Output the (x, y) coordinate of the center of the cell containing the given text.  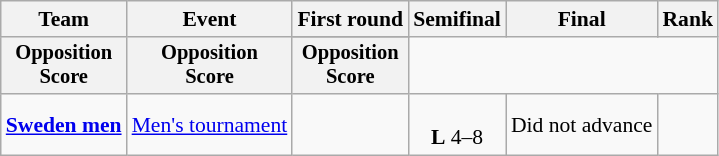
First round (350, 19)
Did not advance (582, 124)
Event (210, 19)
Semifinal (457, 19)
Final (582, 19)
Rank (688, 19)
Sweden men (64, 124)
L 4–8 (457, 124)
Men's tournament (210, 124)
Team (64, 19)
